For the text-containing cell, return its midpoint in (X, Y) coordinate format. 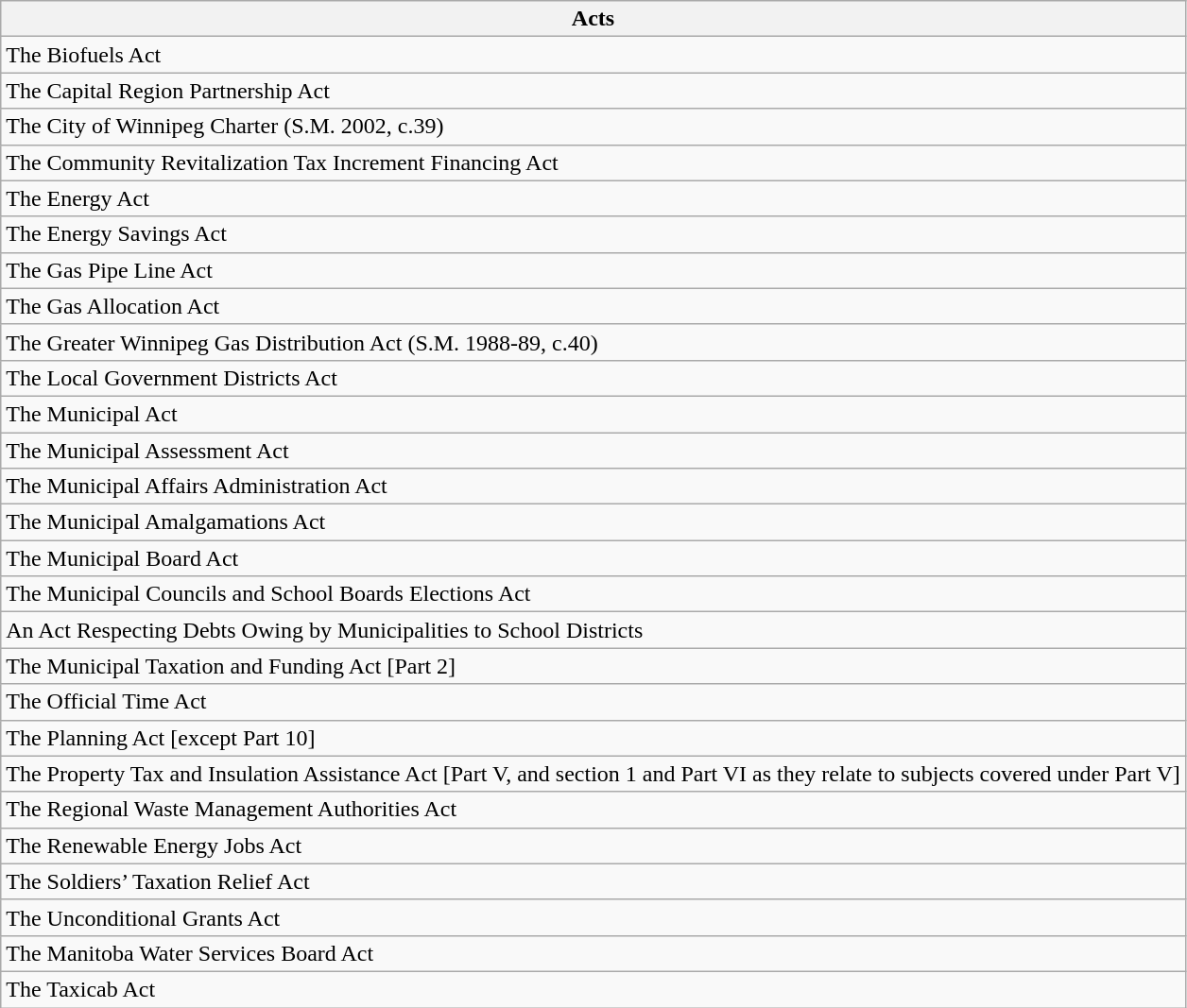
The Municipal Amalgamations Act (593, 522)
The Energy Savings Act (593, 234)
The Greater Winnipeg Gas Distribution Act (S.M. 1988-89, c.40) (593, 342)
The Gas Pipe Line Act (593, 270)
The Official Time Act (593, 702)
The Municipal Assessment Act (593, 451)
The Regional Waste Management Authorities Act (593, 810)
The Municipal Board Act (593, 558)
An Act Respecting Debts Owing by Municipalities to School Districts (593, 630)
The Gas Allocation Act (593, 306)
The Capital Region Partnership Act (593, 91)
The Municipal Act (593, 414)
The Municipal Taxation and Funding Act [Part 2] (593, 666)
The Community Revitalization Tax Increment Financing Act (593, 162)
Acts (593, 19)
The Local Government Districts Act (593, 378)
The Energy Act (593, 198)
The Municipal Councils and School Boards Elections Act (593, 594)
The Taxicab Act (593, 989)
The Biofuels Act (593, 55)
The Renewable Energy Jobs Act (593, 846)
The Property Tax and Insulation Assistance Act [Part V, and section 1 and Part VI as they relate to subjects covered under Part V] (593, 774)
The Unconditional Grants Act (593, 917)
The Municipal Affairs Administration Act (593, 487)
The Soldiers’ Taxation Relief Act (593, 881)
The Manitoba Water Services Board Act (593, 953)
The City of Winnipeg Charter (S.M. 2002, c.39) (593, 127)
The Planning Act [except Part 10] (593, 738)
